Determine the [X, Y] coordinate at the center of the cell enclosing the given text.  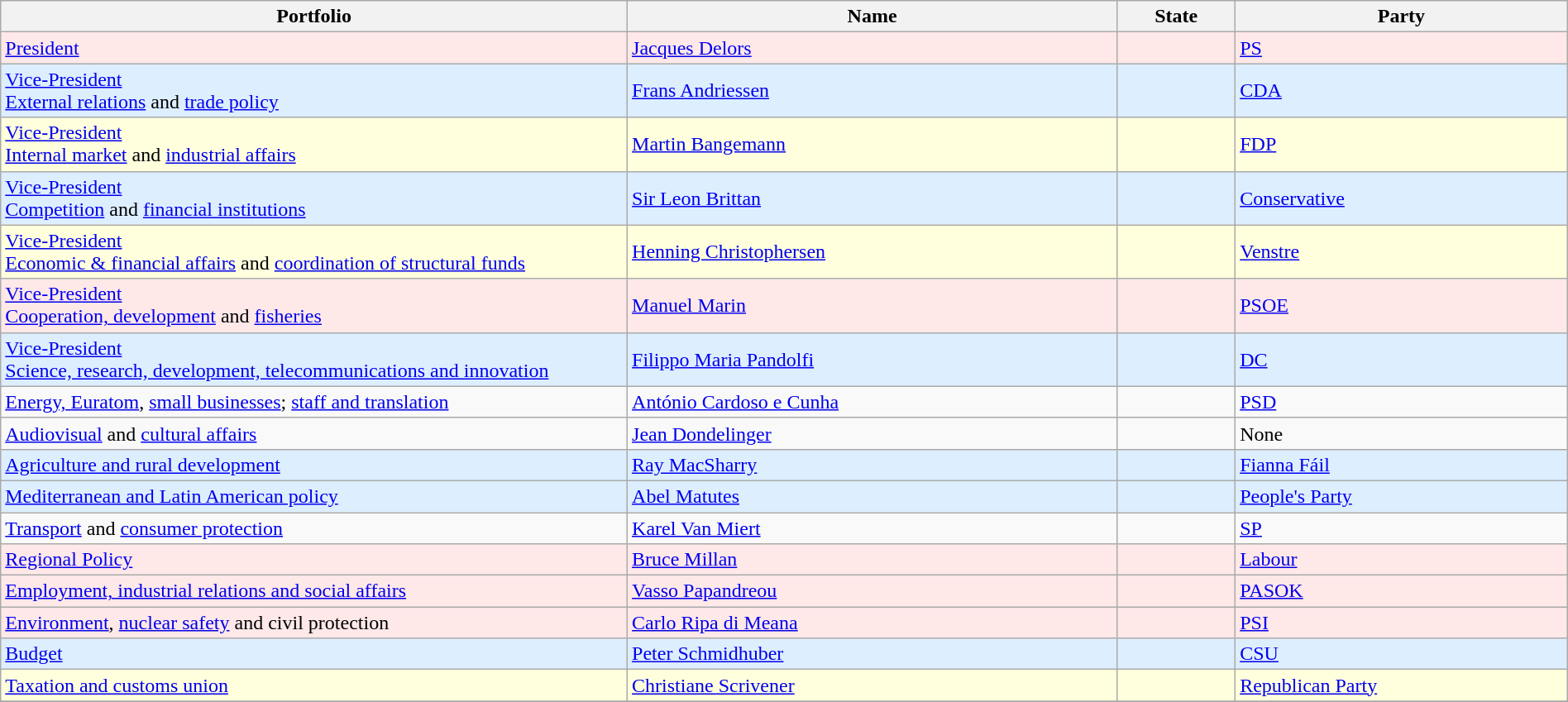
PSOE [1402, 306]
Environment, nuclear safety and civil protection [314, 623]
SP [1402, 528]
Energy, Euratom, small businesses; staff and translation [314, 402]
Vice-PresidentExternal relations and trade policy [314, 91]
Taxation and customs union [314, 685]
CDA [1402, 91]
Filippo Maria Pandolfi [872, 359]
Ray MacSharry [872, 465]
Portfolio [314, 17]
Vice-PresidentCompetition and financial institutions [314, 198]
PS [1402, 48]
Vasso Papandreou [872, 591]
Agriculture and rural development [314, 465]
António Cardoso e Cunha [872, 402]
Republican Party [1402, 685]
DC [1402, 359]
Regional Policy [314, 560]
Carlo Ripa di Meana [872, 623]
Henning Christophersen [872, 251]
Vice-PresidentScience, research, development, telecommunications and innovation [314, 359]
Budget [314, 654]
PASOK [1402, 591]
Fianna Fáil [1402, 465]
Conservative [1402, 198]
None [1402, 433]
FDP [1402, 144]
Manuel Marin [872, 306]
Labour [1402, 560]
Bruce Millan [872, 560]
Vice-PresidentEconomic & financial affairs and coordination of structural funds [314, 251]
Jean Dondelinger [872, 433]
Party [1402, 17]
Audiovisual and cultural affairs [314, 433]
People's Party [1402, 496]
Christiane Scrivener [872, 685]
Sir Leon Brittan [872, 198]
Name [872, 17]
Venstre [1402, 251]
Martin Bangemann [872, 144]
Karel Van Miert [872, 528]
Jacques Delors [872, 48]
Vice-PresidentInternal market and industrial affairs [314, 144]
Abel Matutes [872, 496]
PSD [1402, 402]
Employment, industrial relations and social affairs [314, 591]
Vice-PresidentCooperation, development and fisheries [314, 306]
Peter Schmidhuber [872, 654]
Frans Andriessen [872, 91]
President [314, 48]
PSI [1402, 623]
CSU [1402, 654]
Transport and consumer protection [314, 528]
State [1176, 17]
Mediterranean and Latin American policy [314, 496]
